Return the [x, y] coordinate for the center point of the cell that contains the specified text.  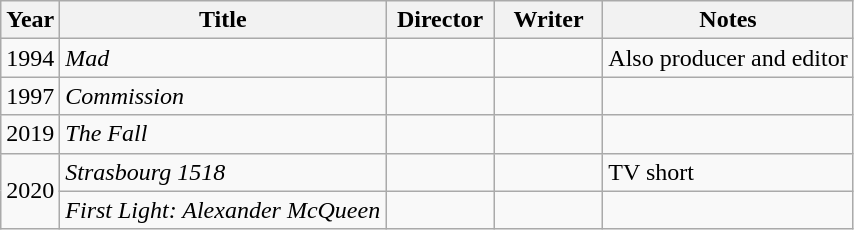
Commission [223, 96]
1997 [30, 96]
The Fall [223, 134]
Notes [728, 20]
Mad [223, 58]
First Light: Alexander McQueen [223, 210]
Writer [548, 20]
Director [440, 20]
Title [223, 20]
1994 [30, 58]
2019 [30, 134]
Year [30, 20]
Also producer and editor [728, 58]
2020 [30, 191]
Strasbourg 1518 [223, 172]
TV short [728, 172]
